Scan for the cell matching the given text and deliver its (X, Y) coordinate at center. 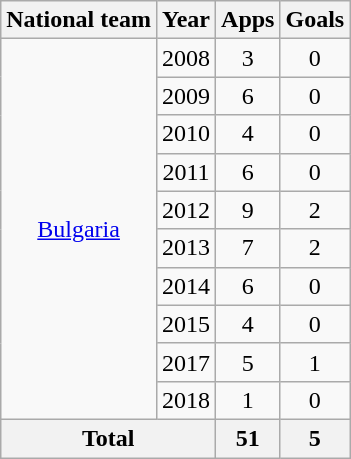
2009 (186, 96)
2017 (186, 362)
2015 (186, 324)
Total (108, 438)
2012 (186, 210)
Bulgaria (79, 230)
7 (248, 248)
51 (248, 438)
3 (248, 58)
2008 (186, 58)
2010 (186, 134)
National team (79, 20)
2014 (186, 286)
9 (248, 210)
Apps (248, 20)
2013 (186, 248)
2011 (186, 172)
Year (186, 20)
Goals (315, 20)
2018 (186, 400)
